Return (X, Y) of the center of cell containing provided text 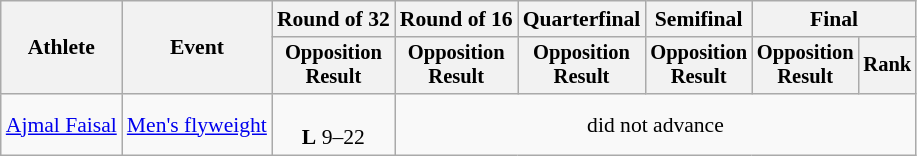
Round of 32 (334, 19)
Athlete (62, 48)
Final (834, 19)
Men's flyweight (197, 124)
Ajmal Faisal (62, 124)
Event (197, 48)
did not advance (656, 124)
Rank (888, 66)
Quarterfinal (582, 19)
Round of 16 (456, 19)
L 9–22 (334, 124)
Semifinal (698, 19)
